Scan for the cell matching the given text and deliver its (X, Y) coordinate at center. 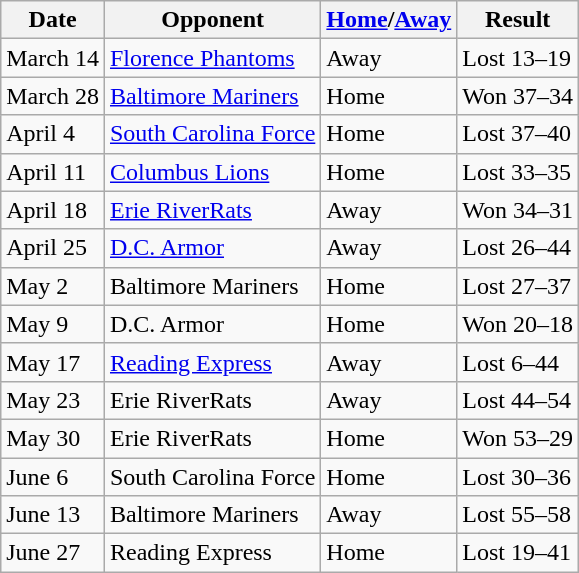
May 9 (53, 324)
Lost 33–35 (518, 172)
Won 34–31 (518, 210)
April 11 (53, 172)
April 25 (53, 248)
May 30 (53, 438)
Columbus Lions (212, 172)
Lost 6–44 (518, 362)
May 17 (53, 362)
June 13 (53, 515)
April 4 (53, 134)
Lost 27–37 (518, 286)
Won 53–29 (518, 438)
Lost 19–41 (518, 553)
Home/Away (389, 20)
Lost 55–58 (518, 515)
Won 37–34 (518, 96)
Result (518, 20)
May 2 (53, 286)
Lost 26–44 (518, 248)
May 23 (53, 400)
Date (53, 20)
March 14 (53, 58)
Lost 44–54 (518, 400)
June 6 (53, 477)
Florence Phantoms (212, 58)
Won 20–18 (518, 324)
Lost 30–36 (518, 477)
June 27 (53, 553)
Opponent (212, 20)
April 18 (53, 210)
Lost 37–40 (518, 134)
Lost 13–19 (518, 58)
March 28 (53, 96)
